Detect which cell encompasses the target text, then output its (X, Y) center coordinate. 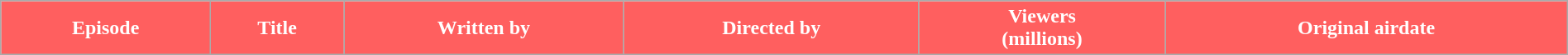
Episode (106, 28)
Original airdate (1366, 28)
Title (278, 28)
Directed by (771, 28)
Written by (485, 28)
Viewers(millions) (1042, 28)
